From the cell containing the given text, extract its center point as [x, y] coordinate. 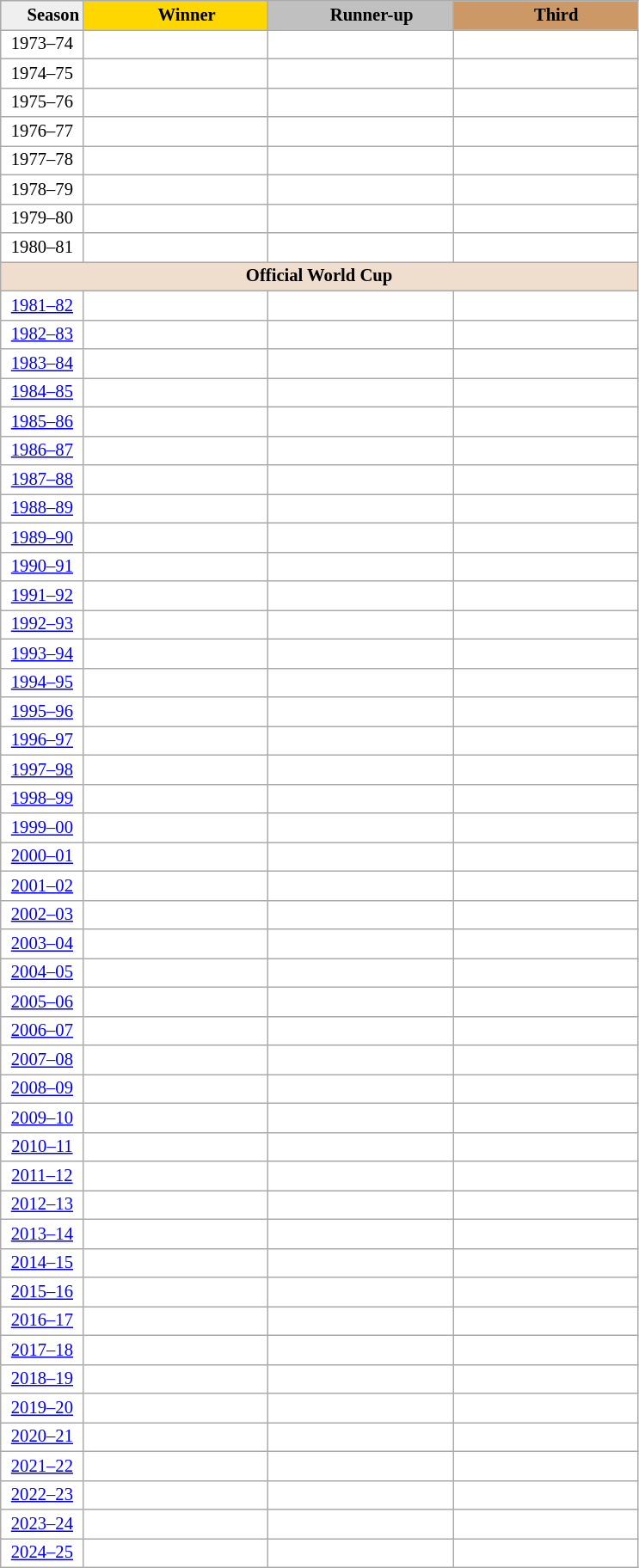
2004–05 [42, 972]
2005–06 [42, 1001]
2008–09 [42, 1088]
Season [42, 15]
2021–22 [42, 1466]
2023–24 [42, 1524]
1981–82 [42, 305]
1987–88 [42, 479]
2019–20 [42, 1407]
1999–00 [42, 828]
1997–98 [42, 769]
1994–95 [42, 683]
2006–07 [42, 1031]
1990–91 [42, 567]
1998–99 [42, 799]
2018–19 [42, 1379]
1992–93 [42, 624]
1988–89 [42, 508]
1979–80 [42, 218]
1996–97 [42, 740]
2010–11 [42, 1147]
Runner-up [361, 15]
2012–13 [42, 1204]
Winner [175, 15]
1982–83 [42, 334]
1985–86 [42, 421]
2022–23 [42, 1495]
1973–74 [42, 44]
2017–18 [42, 1350]
1989–90 [42, 537]
2001–02 [42, 885]
1977–78 [42, 160]
2024–25 [42, 1553]
2016–17 [42, 1320]
Official World Cup [320, 276]
1983–84 [42, 364]
2014–15 [42, 1263]
1978–79 [42, 189]
1991–92 [42, 596]
1984–85 [42, 392]
2003–04 [42, 943]
1975–76 [42, 102]
1980–81 [42, 247]
1993–94 [42, 653]
2009–10 [42, 1118]
1986–87 [42, 450]
2013–14 [42, 1234]
2007–08 [42, 1060]
2020–21 [42, 1436]
1974–75 [42, 73]
2011–12 [42, 1175]
2002–03 [42, 915]
Third [545, 15]
1995–96 [42, 711]
2015–16 [42, 1292]
1976–77 [42, 132]
2000–01 [42, 856]
